Return the (x, y) coordinate for the center point of the cell that contains the specified text.  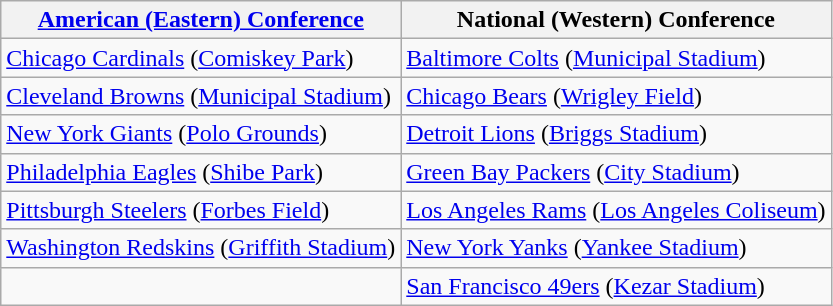
National (Western) Conference (616, 20)
Baltimore Colts (Municipal Stadium) (616, 58)
Detroit Lions (Briggs Stadium) (616, 134)
New York Yanks (Yankee Stadium) (616, 248)
San Francisco 49ers (Kezar Stadium) (616, 286)
Pittsburgh Steelers (Forbes Field) (201, 210)
Chicago Cardinals (Comiskey Park) (201, 58)
Los Angeles Rams (Los Angeles Coliseum) (616, 210)
New York Giants (Polo Grounds) (201, 134)
Green Bay Packers (City Stadium) (616, 172)
American (Eastern) Conference (201, 20)
Philadelphia Eagles (Shibe Park) (201, 172)
Chicago Bears (Wrigley Field) (616, 96)
Washington Redskins (Griffith Stadium) (201, 248)
Cleveland Browns (Municipal Stadium) (201, 96)
